Locate the cell with the specified text and output its [X, Y] center coordinate. 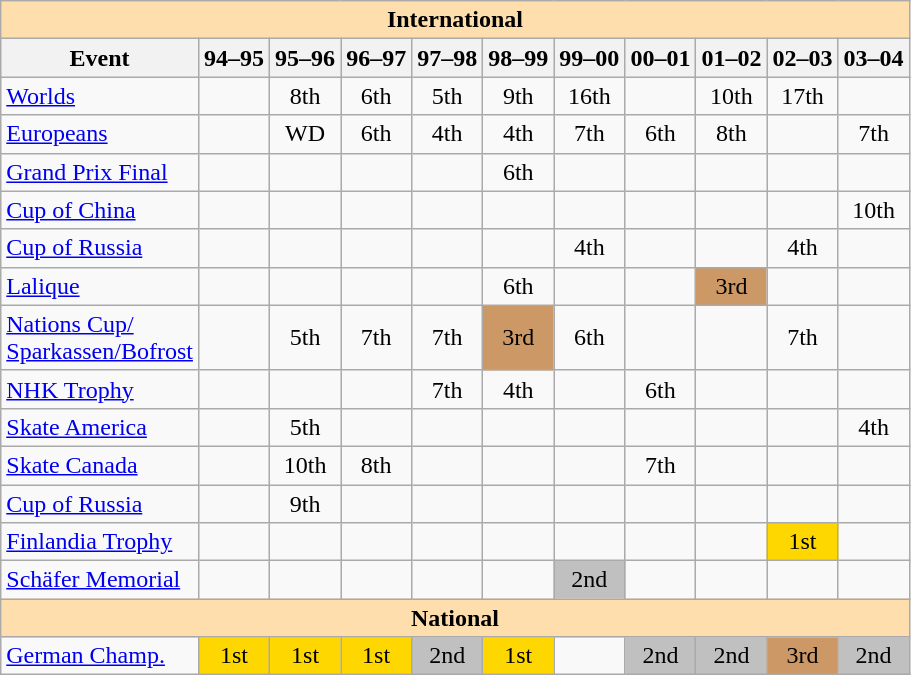
02–03 [802, 58]
Nations Cup/Sparkassen/Bofrost [100, 338]
03–04 [874, 58]
German Champ. [100, 656]
Event [100, 58]
Skate Canada [100, 465]
NHK Trophy [100, 389]
Schäfer Memorial [100, 580]
01–02 [732, 58]
98–99 [518, 58]
WD [306, 134]
Finlandia Trophy [100, 542]
94–95 [234, 58]
Skate America [100, 427]
Lalique [100, 286]
99–00 [590, 58]
International [455, 20]
96–97 [376, 58]
Worlds [100, 96]
Europeans [100, 134]
Grand Prix Final [100, 172]
00–01 [660, 58]
17th [802, 96]
National [455, 618]
16th [590, 96]
Cup of China [100, 210]
97–98 [448, 58]
95–96 [306, 58]
